Detect which cell encompasses the target text, then output its [x, y] center coordinate. 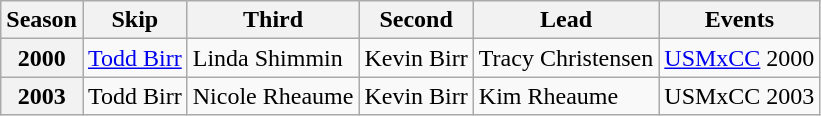
Nicole Rheaume [273, 96]
Season [42, 20]
Third [273, 20]
Events [740, 20]
Kim Rheaume [566, 96]
Second [416, 20]
2003 [42, 96]
Skip [134, 20]
Tracy Christensen [566, 58]
Linda Shimmin [273, 58]
2000 [42, 58]
Lead [566, 20]
USMxCC 2003 [740, 96]
USMxCC 2000 [740, 58]
